Provide the (X, Y) coordinate of the cell's center where the given text is located.  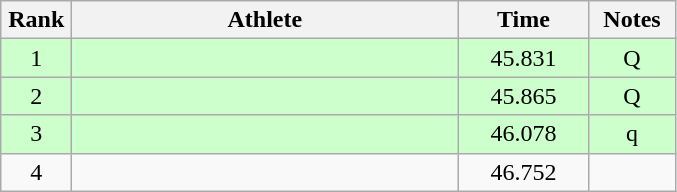
46.752 (524, 172)
Rank (36, 20)
1 (36, 58)
46.078 (524, 134)
45.865 (524, 96)
3 (36, 134)
4 (36, 172)
Notes (632, 20)
Time (524, 20)
q (632, 134)
45.831 (524, 58)
2 (36, 96)
Athlete (265, 20)
